Identify which cell holds the provided text, then report its (x, y) central coordinate. 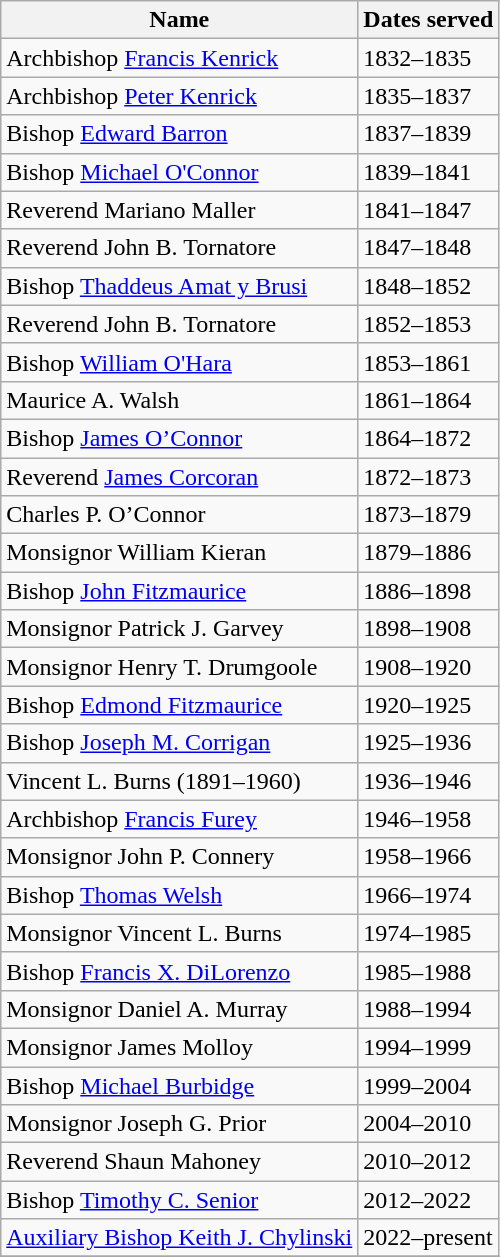
1839–1841 (428, 172)
Monsignor Daniel A. Murray (180, 1009)
Bishop Timothy C. Senior (180, 1200)
Vincent L. Burns (1891–1960) (180, 781)
1861–1864 (428, 400)
Monsignor James Molloy (180, 1047)
Name (180, 20)
1841–1847 (428, 210)
1958–1966 (428, 857)
1873–1879 (428, 515)
Charles P. O’Connor (180, 515)
1832–1835 (428, 58)
Reverend Mariano Maller (180, 210)
Archbishop Francis Kenrick (180, 58)
Bishop Edward Barron (180, 134)
Bishop Thomas Welsh (180, 895)
Bishop Thaddeus Amat y Brusi (180, 286)
Maurice A. Walsh (180, 400)
2012–2022 (428, 1200)
1837–1839 (428, 134)
Reverend James Corcoran (180, 477)
Bishop Edmond Fitzmaurice (180, 705)
1985–1988 (428, 971)
Monsignor Joseph G. Prior (180, 1124)
1852–1853 (428, 324)
2010–2012 (428, 1162)
1872–1873 (428, 477)
1974–1985 (428, 933)
1864–1872 (428, 438)
Monsignor Henry T. Drumgoole (180, 667)
1936–1946 (428, 781)
Bishop John Fitzmaurice (180, 591)
Archbishop Francis Furey (180, 819)
1847–1848 (428, 248)
2004–2010 (428, 1124)
1848–1852 (428, 286)
1946–1958 (428, 819)
Monsignor Vincent L. Burns (180, 933)
1925–1936 (428, 743)
1988–1994 (428, 1009)
1886–1898 (428, 591)
Reverend Shaun Mahoney (180, 1162)
Auxiliary Bishop Keith J. Chylinski (180, 1238)
1853–1861 (428, 362)
1994–1999 (428, 1047)
Bishop James O’Connor (180, 438)
Bishop Michael Burbidge (180, 1085)
1966–1974 (428, 895)
Archbishop Peter Kenrick (180, 96)
Bishop Francis X. DiLorenzo (180, 971)
1999–2004 (428, 1085)
2022–present (428, 1238)
1920–1925 (428, 705)
1908–1920 (428, 667)
Bishop Joseph M. Corrigan (180, 743)
Bishop William O'Hara (180, 362)
Dates served (428, 20)
1835–1837 (428, 96)
1879–1886 (428, 553)
Bishop Michael O'Connor (180, 172)
Monsignor William Kieran (180, 553)
Monsignor Patrick J. Garvey (180, 629)
Monsignor John P. Connery (180, 857)
1898–1908 (428, 629)
